Scan for the cell matching the given text and deliver its [X, Y] coordinate at center. 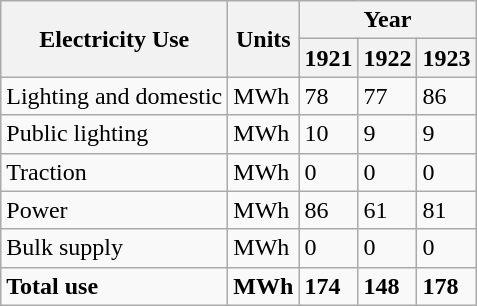
Lighting and domestic [114, 96]
10 [328, 134]
Units [264, 39]
78 [328, 96]
174 [328, 286]
1923 [446, 58]
Traction [114, 172]
Total use [114, 286]
Bulk supply [114, 248]
1922 [388, 58]
Electricity Use [114, 39]
Public lighting [114, 134]
148 [388, 286]
Year [388, 20]
61 [388, 210]
81 [446, 210]
77 [388, 96]
Power [114, 210]
1921 [328, 58]
178 [446, 286]
